Output the (X, Y) coordinate of the center of the cell containing the given text.  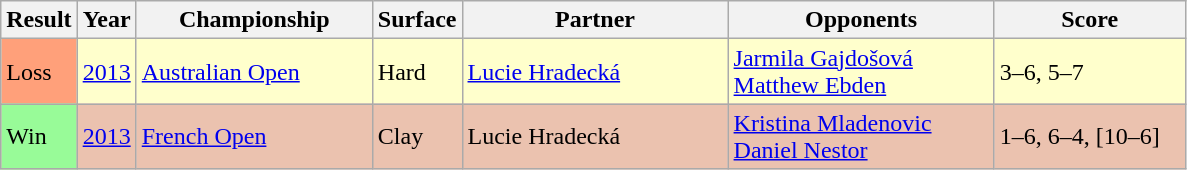
Championship (254, 20)
Hard (417, 72)
Win (39, 136)
Opponents (861, 20)
Clay (417, 136)
Result (39, 20)
Partner (595, 20)
1–6, 6–4, [10–6] (1090, 136)
Year (106, 20)
Surface (417, 20)
Loss (39, 72)
Score (1090, 20)
Jarmila Gajdošová Matthew Ebden (861, 72)
3–6, 5–7 (1090, 72)
Australian Open (254, 72)
French Open (254, 136)
Kristina Mladenovic Daniel Nestor (861, 136)
